Search for the cell housing the specified text and yield its (X, Y) center coordinate. 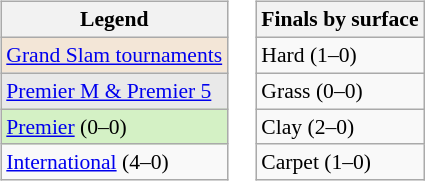
International (4–0) (114, 162)
Grand Slam tournaments (114, 55)
Legend (114, 20)
Finals by surface (340, 20)
Carpet (1–0) (340, 162)
Grass (0–0) (340, 91)
Hard (1–0) (340, 55)
Clay (2–0) (340, 127)
Premier M & Premier 5 (114, 91)
Premier (0–0) (114, 127)
